Search for the cell housing the specified text and yield its [X, Y] center coordinate. 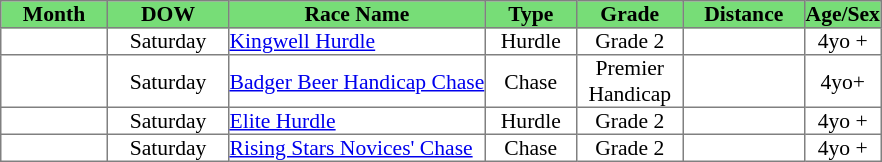
Distance [744, 14]
Kingwell Hurdle [357, 42]
Grade [629, 14]
Age/Sex [842, 14]
Month [54, 14]
Rising Stars Novices' Chase [357, 148]
Badger Beer Handicap Chase [357, 81]
4yo+ [842, 81]
Type [531, 14]
Elite Hurdle [357, 120]
Premier Handicap [629, 81]
DOW [168, 14]
Race Name [357, 14]
